Output the (x, y) coordinate of the center of the cell containing the given text.  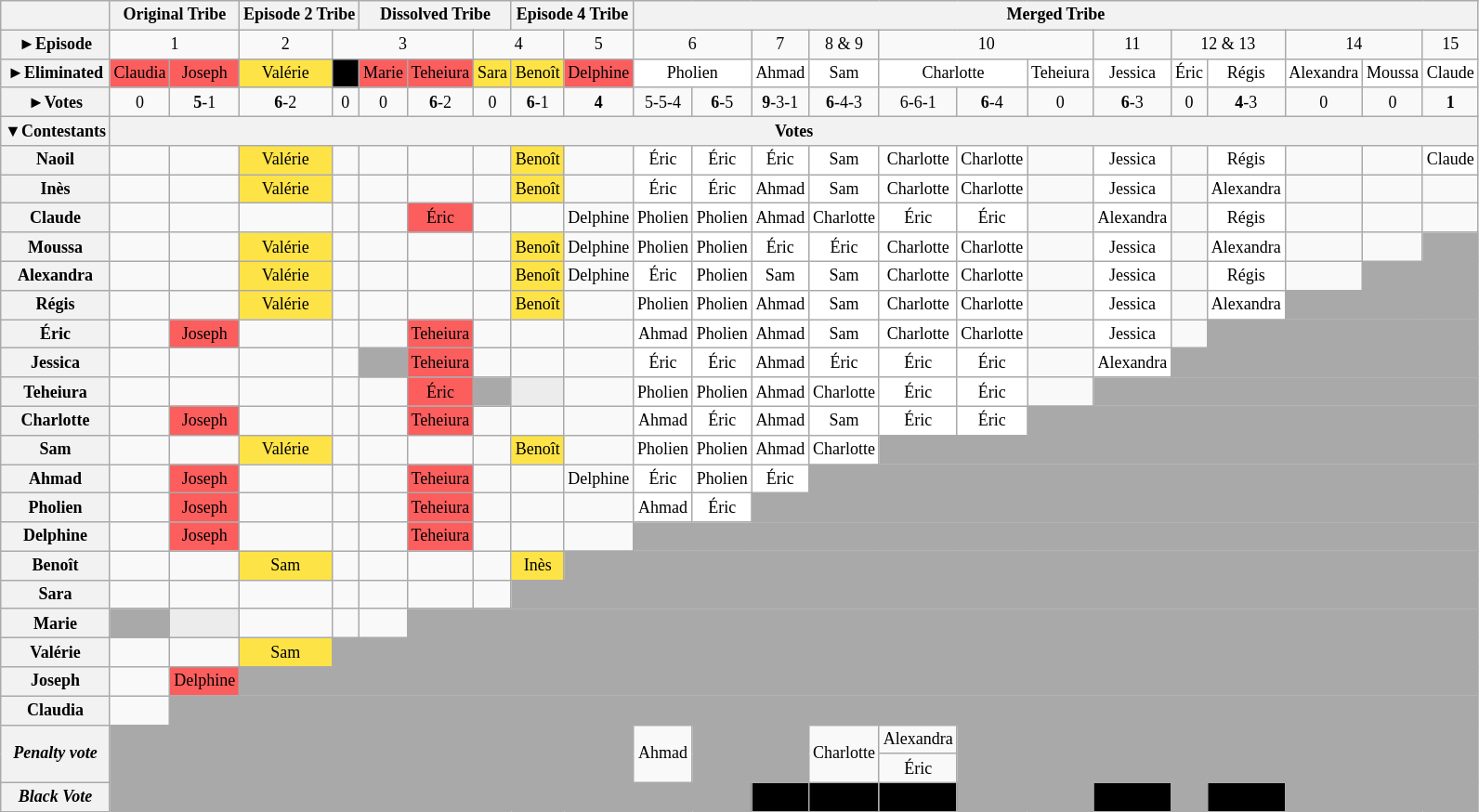
Episode 2 Tribe (299, 15)
Naoil (56, 160)
4-3 (1246, 102)
3 (403, 45)
Dissolved Tribe (436, 15)
►Votes (56, 102)
Episode 4 Tribe (572, 15)
15 (1450, 45)
►Eliminated (56, 72)
Merged Tribe (1055, 15)
6-4-3 (844, 102)
►Episode (56, 45)
6-4 (992, 102)
8 & 9 (844, 45)
6-5 (722, 102)
14 (1354, 45)
5 (598, 45)
6 (693, 45)
Votes (793, 130)
Original Tribe (175, 15)
6-3 (1132, 102)
10 (987, 45)
5-1 (204, 102)
Penalty vote (56, 753)
7 (780, 45)
5-5-4 (663, 102)
▼Contestants (56, 130)
11 (1132, 45)
6-1 (537, 102)
6-6-1 (918, 102)
2 (286, 45)
Black Vote (56, 797)
12 & 13 (1228, 45)
9-3-1 (780, 102)
